Locate the cell with the specified text and output its (x, y) center coordinate. 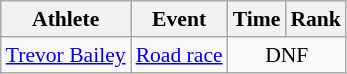
DNF (287, 55)
Rank (316, 19)
Time (257, 19)
Athlete (66, 19)
Trevor Bailey (66, 55)
Event (180, 19)
Road race (180, 55)
